Find where the given text appears and provide that cell's center as (x, y) coordinate. 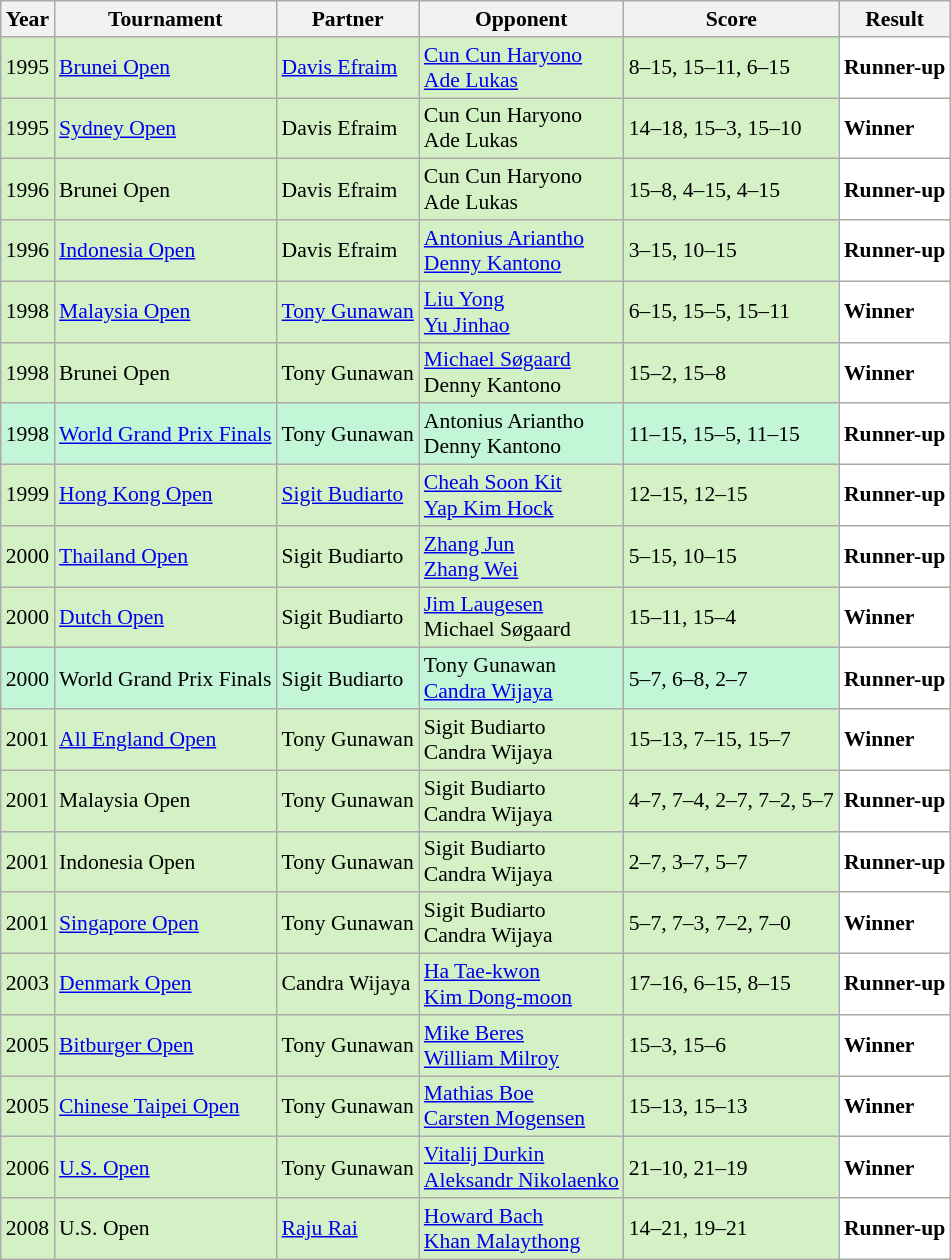
Raju Rai (347, 1228)
Candra Wijaya (347, 984)
3–15, 10–15 (732, 250)
Dutch Open (165, 618)
15–3, 15–6 (732, 1046)
14–18, 15–3, 15–10 (732, 128)
Singapore Open (165, 924)
Opponent (522, 19)
4–7, 7–4, 2–7, 7–2, 5–7 (732, 800)
Ha Tae-kwon Kim Dong-moon (522, 984)
Partner (347, 19)
6–15, 15–5, 15–11 (732, 312)
5–7, 7–3, 7–2, 7–0 (732, 924)
15–13, 7–15, 15–7 (732, 740)
Sydney Open (165, 128)
14–21, 19–21 (732, 1228)
15–13, 15–13 (732, 1106)
17–16, 6–15, 8–15 (732, 984)
Denmark Open (165, 984)
21–10, 21–19 (732, 1168)
Result (894, 19)
Jim Laugesen Michael Søgaard (522, 618)
15–2, 15–8 (732, 372)
Mathias Boe Carsten Mogensen (522, 1106)
Tony Gunawan Candra Wijaya (522, 678)
8–15, 15–11, 6–15 (732, 68)
15–11, 15–4 (732, 618)
Chinese Taipei Open (165, 1106)
2003 (28, 984)
15–8, 4–15, 4–15 (732, 190)
All England Open (165, 740)
Howard Bach Khan Malaythong (522, 1228)
12–15, 12–15 (732, 496)
Vitalij Durkin Aleksandr Nikolaenko (522, 1168)
Year (28, 19)
2006 (28, 1168)
2–7, 3–7, 5–7 (732, 862)
Zhang Jun Zhang Wei (522, 556)
11–15, 15–5, 11–15 (732, 434)
Cheah Soon Kit Yap Kim Hock (522, 496)
5–15, 10–15 (732, 556)
2008 (28, 1228)
Liu Yong Yu Jinhao (522, 312)
Bitburger Open (165, 1046)
5–7, 6–8, 2–7 (732, 678)
Hong Kong Open (165, 496)
Thailand Open (165, 556)
Michael Søgaard Denny Kantono (522, 372)
Mike Beres William Milroy (522, 1046)
Score (732, 19)
1999 (28, 496)
Tournament (165, 19)
